Search for the cell housing the specified text and yield its (x, y) center coordinate. 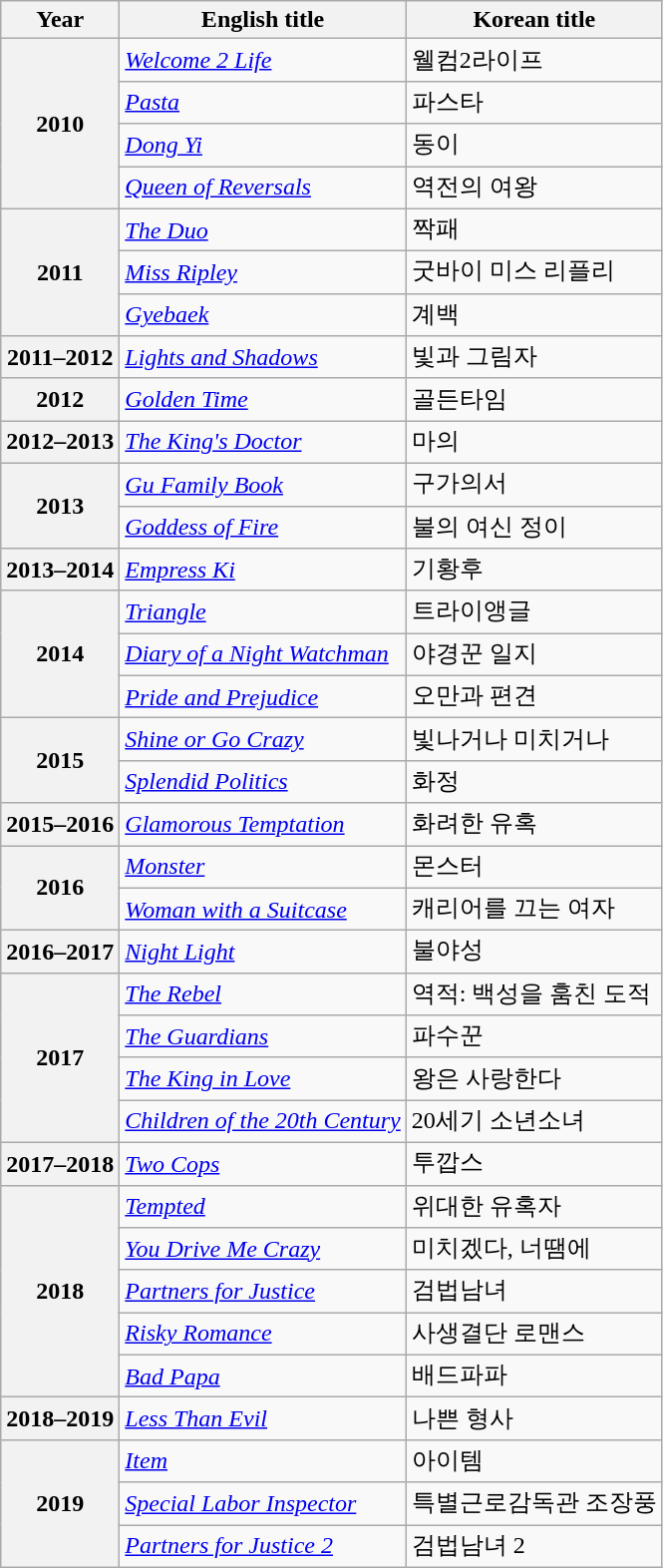
동이 (534, 146)
Welcome 2 Life (263, 60)
빛나거나 미치거나 (534, 740)
The Rebel (263, 993)
구가의서 (534, 485)
2019 (60, 1503)
Queen of Reversals (263, 188)
야경꾼 일지 (534, 654)
Year (60, 20)
마의 (534, 443)
Miss Ripley (263, 273)
The King in Love (263, 1079)
Monster (263, 868)
Bad Papa (263, 1376)
Pasta (263, 102)
2016 (60, 888)
2015–2016 (60, 824)
Shine or Go Crazy (263, 740)
몬스터 (534, 868)
짝패 (534, 229)
화정 (534, 782)
The King's Doctor (263, 443)
2017–2018 (60, 1163)
불의 여신 정이 (534, 527)
특별근로감독관 조장풍 (534, 1504)
파수꾼 (534, 1037)
빛과 그림자 (534, 357)
사생결단 로맨스 (534, 1335)
2012 (60, 399)
2014 (60, 654)
The Guardians (263, 1037)
계백 (534, 315)
나쁜 형사 (534, 1418)
2018 (60, 1291)
Risky Romance (263, 1335)
불야성 (534, 952)
Goddess of Fire (263, 527)
2016–2017 (60, 952)
검법남녀 2 (534, 1546)
The Duo (263, 229)
Golden Time (263, 399)
Korean title (534, 20)
Gu Family Book (263, 485)
English title (263, 20)
Diary of a Night Watchman (263, 654)
Two Cops (263, 1163)
기황후 (534, 571)
Tempted (263, 1207)
아이템 (534, 1460)
You Drive Me Crazy (263, 1249)
2018–2019 (60, 1418)
2011 (60, 272)
Item (263, 1460)
Partners for Justice (263, 1291)
2013–2014 (60, 571)
트라이앵글 (534, 612)
Partners for Justice 2 (263, 1546)
Lights and Shadows (263, 357)
Less Than Evil (263, 1418)
Triangle (263, 612)
파스타 (534, 102)
위대한 유혹자 (534, 1207)
Night Light (263, 952)
골든타임 (534, 399)
역전의 여왕 (534, 188)
20세기 소년소녀 (534, 1121)
Special Labor Inspector (263, 1504)
Glamorous Temptation (263, 824)
화려한 유혹 (534, 824)
검법남녀 (534, 1291)
2012–2013 (60, 443)
Woman with a Suitcase (263, 910)
역적: 백성을 훔친 도적 (534, 993)
캐리어를 끄는 여자 (534, 910)
Gyebaek (263, 315)
오만과 편견 (534, 696)
2013 (60, 505)
Empress Ki (263, 571)
2011–2012 (60, 357)
왕은 사랑한다 (534, 1079)
굿바이 미스 리플리 (534, 273)
2017 (60, 1057)
2015 (60, 760)
Children of the 20th Century (263, 1121)
미치겠다, 너땜에 (534, 1249)
Pride and Prejudice (263, 696)
투깝스 (534, 1163)
2010 (60, 124)
배드파파 (534, 1376)
웰컴2라이프 (534, 60)
Dong Yi (263, 146)
Splendid Politics (263, 782)
